Capture the cell that displays the provided text and extract its [x, y] central coordinate. 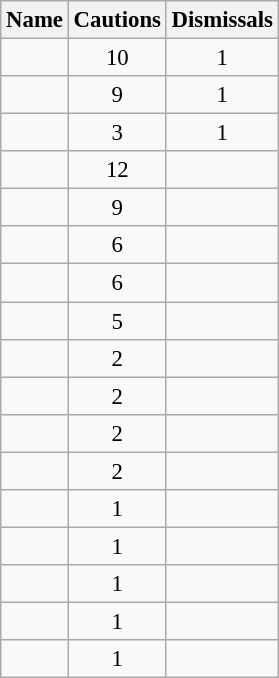
Dismissals [222, 20]
12 [117, 170]
Cautions [117, 20]
5 [117, 321]
3 [117, 133]
10 [117, 58]
Name [35, 20]
